Detect which cell encompasses the target text, then output its [X, Y] center coordinate. 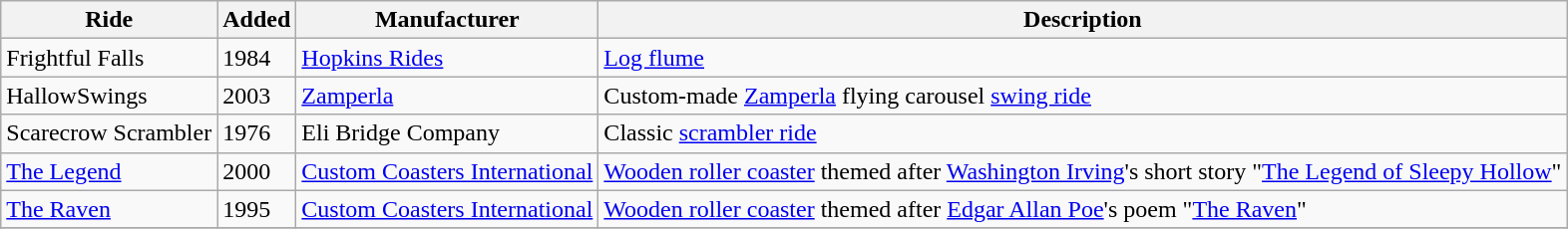
1984 [257, 58]
Classic scrambler ride [1083, 133]
Ride [110, 20]
1995 [257, 209]
Zamperla [447, 96]
Scarecrow Scrambler [110, 133]
2003 [257, 96]
Wooden roller coaster themed after Edgar Allan Poe's poem "The Raven" [1083, 209]
1976 [257, 133]
Frightful Falls [110, 58]
Eli Bridge Company [447, 133]
Added [257, 20]
Hopkins Rides [447, 58]
2000 [257, 171]
Manufacturer [447, 20]
Log flume [1083, 58]
Wooden roller coaster themed after Washington Irving's short story "The Legend of Sleepy Hollow" [1083, 171]
The Raven [110, 209]
The Legend [110, 171]
Custom-made Zamperla flying carousel swing ride [1083, 96]
HallowSwings [110, 96]
Description [1083, 20]
